Provide the (X, Y) coordinate of the cell's center where the given text is located.  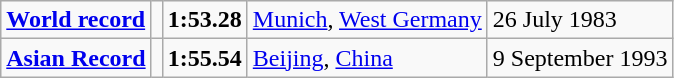
26 July 1983 (580, 20)
Asian Record (76, 58)
1:55.54 (204, 58)
1:53.28 (204, 20)
Munich, West Germany (367, 20)
9 September 1993 (580, 58)
World record (76, 20)
Beijing, China (367, 58)
